Scan for the cell matching the given text and deliver its (x, y) coordinate at center. 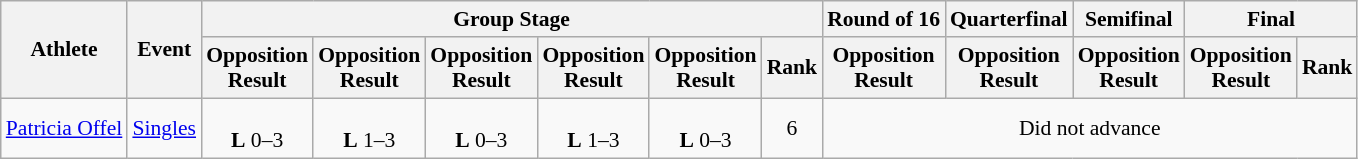
Event (164, 50)
Did not advance (1090, 128)
Singles (164, 128)
Semifinal (1129, 19)
Round of 16 (884, 19)
6 (792, 128)
Final (1272, 19)
Patricia Offel (64, 128)
Quarterfinal (1009, 19)
Athlete (64, 50)
Group Stage (512, 19)
